Provide the (x, y) coordinate of the cell's center where the given text is located.  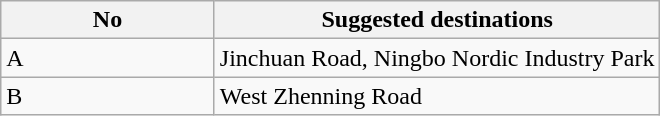
B (108, 96)
No (108, 20)
Jinchuan Road, Ningbo Nordic Industry Park (437, 58)
West Zhenning Road (437, 96)
Suggested destinations (437, 20)
A (108, 58)
